Find where the given text appears and provide that cell's center as (X, Y) coordinate. 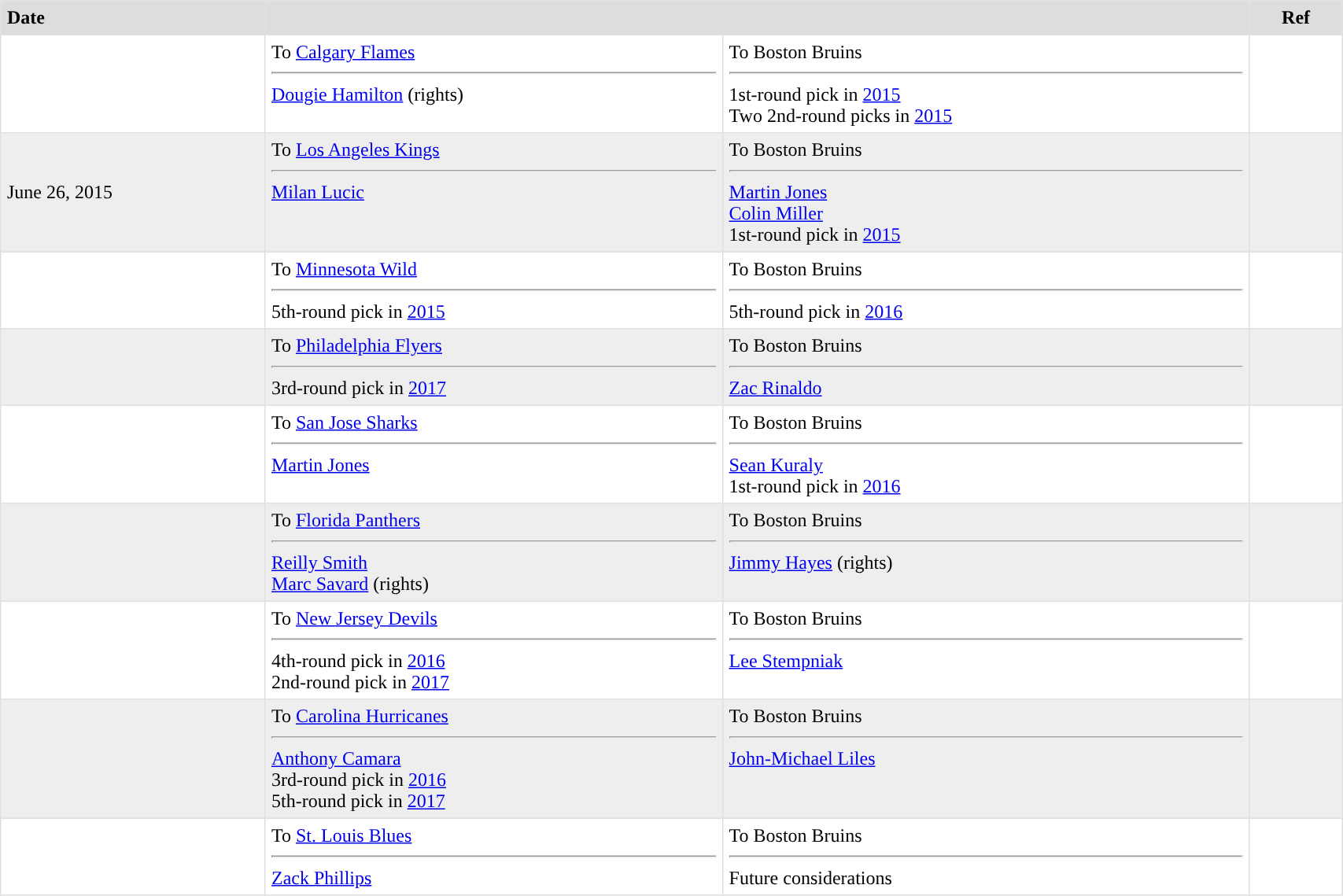
June 26, 2015 (133, 193)
To Boston Bruins 5th-round pick in 2016 (986, 290)
To Philadelphia Flyers 3rd-round pick in 2017 (494, 367)
To New Jersey Devils 4th-round pick in 20162nd-round pick in 2017 (494, 650)
To Boston Bruins Zac Rinaldo (986, 367)
Date (133, 18)
To Boston Bruins Future considerations (986, 857)
To San Jose Sharks Martin Jones (494, 454)
To Carolina Hurricanes Anthony Camara3rd-round pick in 20165th-round pick in 2017 (494, 759)
To St. Louis Blues Zack Phillips (494, 857)
Ref (1295, 18)
To Boston Bruins Martin JonesColin Miller1st-round pick in 2015 (986, 193)
To Boston Bruins Sean Kuraly1st-round pick in 2016 (986, 454)
To Boston Bruins Jimmy Hayes (rights) (986, 552)
To Boston Bruins 1st-round pick in 2015 Two 2nd-round picks in 2015 (986, 83)
To Minnesota Wild 5th-round pick in 2015 (494, 290)
To Boston Bruins Lee Stempniak (986, 650)
To Boston Bruins John-Michael Liles (986, 759)
To Calgary Flames Dougie Hamilton (rights) (494, 83)
To Florida Panthers Reilly SmithMarc Savard (rights) (494, 552)
To Los Angeles Kings Milan Lucic (494, 193)
